Find where the given text appears and provide that cell's center as (X, Y) coordinate. 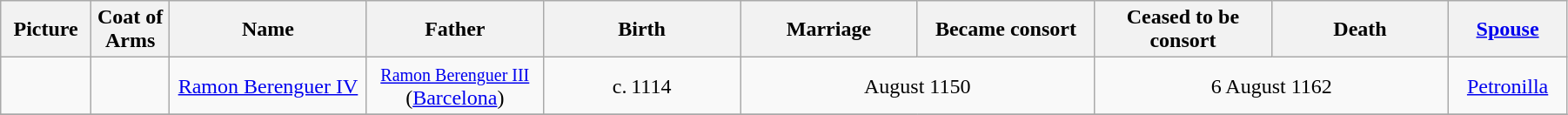
Spouse (1508, 30)
Birth (642, 30)
Coat of Arms (130, 30)
Petronilla (1508, 85)
Marriage (829, 30)
Ramon Berenguer IV (268, 85)
Ramon Berenguer III (Barcelona) (455, 85)
Ceased to be consort (1183, 30)
Father (455, 30)
Name (268, 30)
c. 1114 (642, 85)
Death (1360, 30)
August 1150 (917, 85)
6 August 1162 (1272, 85)
Became consort (1006, 30)
Picture (46, 30)
